Return [X, Y] of the center of cell containing provided text 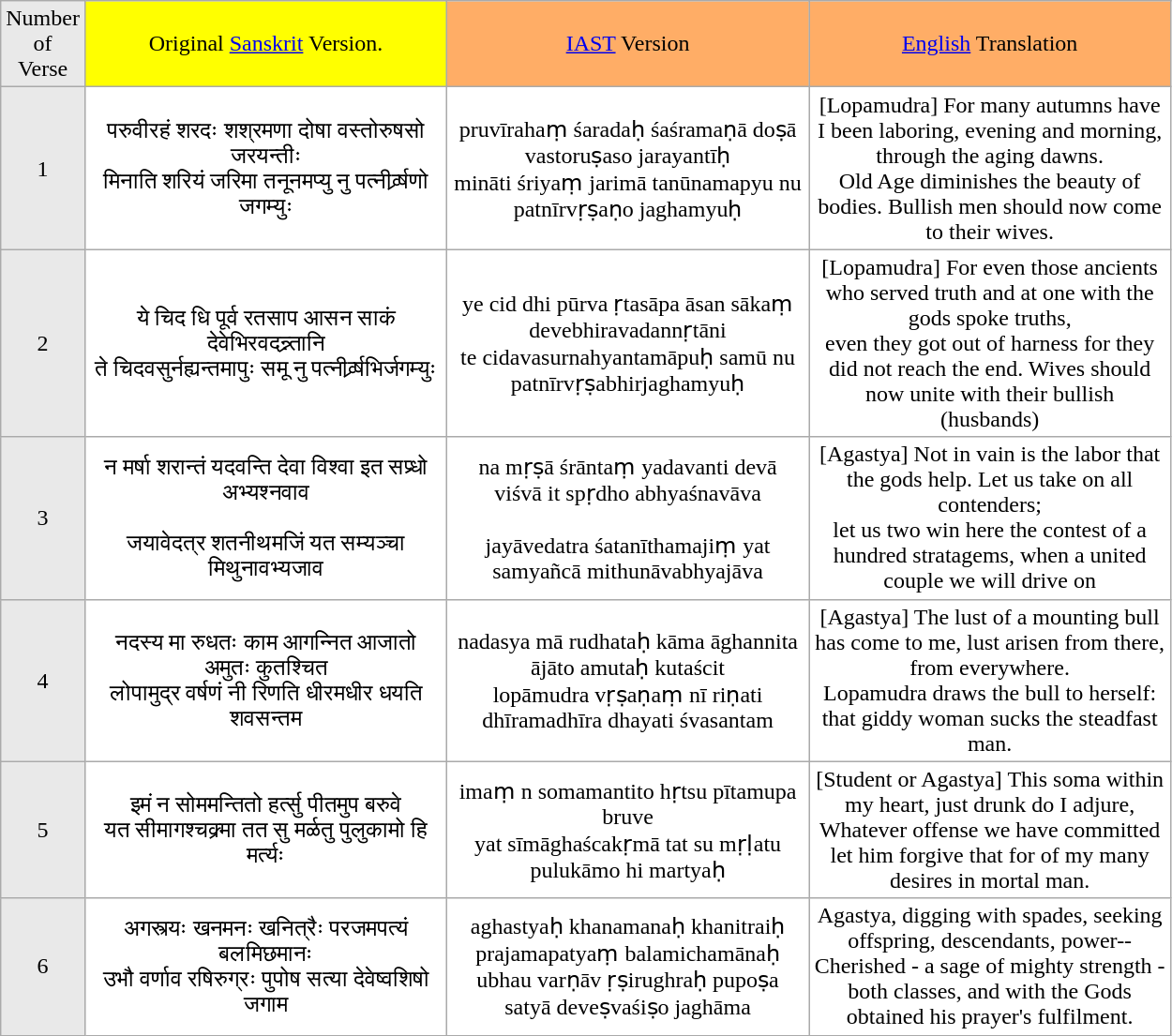
न मर्षा शरान्तं यदवन्ति देवा विश्वा इत सप्र्धो अभ्यश्नवाव जयावेदत्र शतनीथमजिं यत सम्यञ्चा मिथुनावभ्यजाव [265, 518]
परुवीरहं शरदः शश्रमणा दोषा वस्तोरुषसो जरयन्तीःमिनाति शरियं जरिमा तनूनमप्यु नु पत्नीर्व्र्षणो जगम्युः [265, 169]
इमं न सोममन्तितो हर्त्सु पीतमुप बरुवे यत सीमागश्चक्र्मा तत सु मर्ळतु पुलुकामो हि मर्त्यः [265, 830]
Number of Verse [43, 44]
IAST Version [628, 44]
English Translation [990, 44]
Original Sanskrit Version. [265, 44]
2 [43, 343]
imaṃ n somamantito hṛtsu pītamupa bruve yat sīmāghaścakṛmā tat su mṛḷatu pulukāmo hi martyaḥ [628, 830]
na mṛṣā śrāntaṃ yadavanti devā viśvā it spṛdho abhyaśnavāva jayāvedatra śatanīthamajiṃ yat samyañcā mithunāvabhyajāva [628, 518]
ये चिद धि पूर्व रतसाप आसन साकं देवेभिरवदन्न्र्तानिते चिदवसुर्नह्यन्तमापुः समू नु पत्नीर्व्र्षभिर्जगम्युः [265, 343]
1 [43, 169]
अगस्त्यः खनमनः खनित्रैः परजमपत्यं बलमिछमानः उभौ वर्णाव रषिरुग्रः पुपोष सत्या देवेष्वशिषो जगाम [265, 967]
nadasya mā rudhataḥ kāma āghannita ājāto amutaḥ kutaścitlopāmudra vṛṣaṇaṃ nī riṇati dhīramadhīra dhayati śvasantam [628, 681]
4 [43, 681]
ye cid dhi pūrva ṛtasāpa āsan sākaṃ devebhiravadannṛtānite cidavasurnahyantamāpuḥ samū nu patnīrvṛṣabhirjaghamyuḥ [628, 343]
3 [43, 518]
5 [43, 830]
pruvīrahaṃ śaradaḥ śaśramaṇā doṣā vastoruṣaso jarayantīḥmināti śriyaṃ jarimā tanūnamapyu nu patnīrvṛṣaṇo jaghamyuḥ [628, 169]
6 [43, 967]
नदस्य मा रुधतः काम आगन्नित आजातो अमुतः कुतश्चित लोपामुद्र वर्षणं नी रिणति धीरमधीर धयति शवसन्तम [265, 681]
aghastyaḥ khanamanaḥ khanitraiḥ prajamapatyaṃ balamichamānaḥubhau varṇāv ṛṣirughraḥ pupoṣa satyā deveṣvaśiṣo jaghāma [628, 967]
